Pinpoint the cell where the given text exists, returning its (x, y) midpoint coordinate. 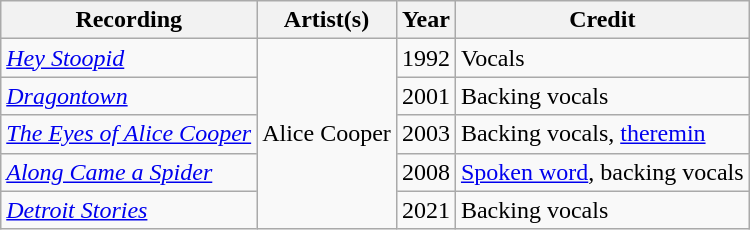
Backing vocals, theremin (602, 134)
2003 (426, 134)
2001 (426, 96)
Alice Cooper (327, 134)
Credit (602, 20)
Hey Stoopid (129, 58)
The Eyes of Alice Cooper (129, 134)
2021 (426, 210)
Along Came a Spider (129, 172)
1992 (426, 58)
Detroit Stories (129, 210)
Dragontown (129, 96)
Spoken word, backing vocals (602, 172)
Artist(s) (327, 20)
Recording (129, 20)
Vocals (602, 58)
2008 (426, 172)
Year (426, 20)
